Return (X, Y) of the center of cell containing provided text 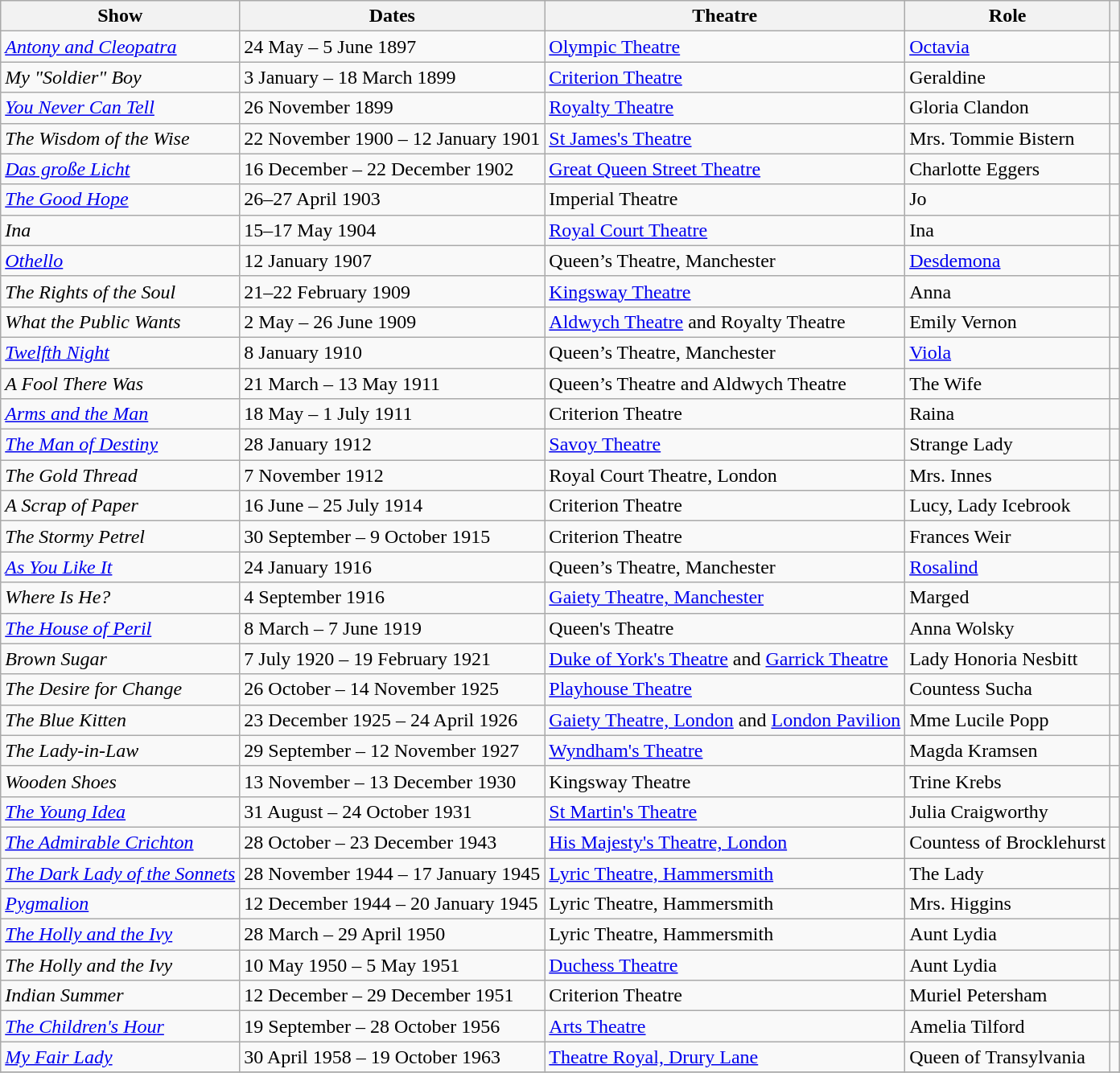
Gaiety Theatre, London and London Pavilion (725, 720)
Aldwych Theatre and Royalty Theatre (725, 322)
St Martin's Theatre (725, 812)
Royal Court Theatre, London (725, 475)
Imperial Theatre (725, 199)
4 September 1916 (393, 598)
Mrs. Higgins (1007, 904)
Strange Lady (1007, 445)
12 January 1907 (393, 261)
Countess Sucha (1007, 689)
28 October – 23 December 1943 (393, 842)
8 March – 7 June 1919 (393, 628)
Anna (1007, 291)
My "Soldier" Boy (121, 77)
Rosalind (1007, 567)
Dates (393, 16)
2 May – 26 June 1909 (393, 322)
Trine Krebs (1007, 781)
Frances Weir (1007, 536)
Antony and Cleopatra (121, 47)
The Man of Destiny (121, 445)
10 May 1950 – 5 May 1951 (393, 965)
A Scrap of Paper (121, 506)
26 November 1899 (393, 108)
7 November 1912 (393, 475)
7 July 1920 – 19 February 1921 (393, 659)
The Rights of the Soul (121, 291)
22 November 1900 – 12 January 1901 (393, 138)
Raina (1007, 414)
Olympic Theatre (725, 47)
St James's Theatre (725, 138)
Arts Theatre (725, 1026)
29 September – 12 November 1927 (393, 750)
Marged (1007, 598)
Emily Vernon (1007, 322)
Viola (1007, 352)
Indian Summer (121, 996)
Theatre (725, 16)
Wooden Shoes (121, 781)
Playhouse Theatre (725, 689)
24 May – 5 June 1897 (393, 47)
Pygmalion (121, 904)
12 December 1944 – 20 January 1945 (393, 904)
Royalty Theatre (725, 108)
Great Queen Street Theatre (725, 169)
Theatre Royal, Drury Lane (725, 1057)
16 December – 22 December 1902 (393, 169)
Magda Kramsen (1007, 750)
13 November – 13 December 1930 (393, 781)
Desdemona (1007, 261)
What the Public Wants (121, 322)
15–17 May 1904 (393, 230)
Mme Lucile Popp (1007, 720)
Countess of Brocklehurst (1007, 842)
His Majesty's Theatre, London (725, 842)
The Stormy Petrel (121, 536)
8 January 1910 (393, 352)
28 November 1944 – 17 January 1945 (393, 873)
28 March – 29 April 1950 (393, 935)
A Fool There Was (121, 384)
As You Like It (121, 567)
Charlotte Eggers (1007, 169)
The Young Idea (121, 812)
Julia Craigworthy (1007, 812)
21 March – 13 May 1911 (393, 384)
18 May – 1 July 1911 (393, 414)
Duke of York's Theatre and Garrick Theatre (725, 659)
24 January 1916 (393, 567)
26–27 April 1903 (393, 199)
Queen of Transylvania (1007, 1057)
Muriel Petersham (1007, 996)
23 December 1925 – 24 April 1926 (393, 720)
Amelia Tilford (1007, 1026)
Queen's Theatre (725, 628)
Octavia (1007, 47)
3 January – 18 March 1899 (393, 77)
Mrs. Innes (1007, 475)
The Admirable Crichton (121, 842)
Savoy Theatre (725, 445)
31 August – 24 October 1931 (393, 812)
My Fair Lady (121, 1057)
Lady Honoria Nesbitt (1007, 659)
The Lady-in-Law (121, 750)
Queen’s Theatre and Aldwych Theatre (725, 384)
The Blue Kitten (121, 720)
The Wife (1007, 384)
12 December – 29 December 1951 (393, 996)
Where Is He? (121, 598)
Das große Licht (121, 169)
Arms and the Man (121, 414)
The Lady (1007, 873)
Anna Wolsky (1007, 628)
Royal Court Theatre (725, 230)
28 January 1912 (393, 445)
The Dark Lady of the Sonnets (121, 873)
Jo (1007, 199)
Wyndham's Theatre (725, 750)
The House of Peril (121, 628)
You Never Can Tell (121, 108)
Gaiety Theatre, Manchester (725, 598)
30 September – 9 October 1915 (393, 536)
Geraldine (1007, 77)
Duchess Theatre (725, 965)
Mrs. Tommie Bistern (1007, 138)
Lucy, Lady Icebrook (1007, 506)
Role (1007, 16)
Gloria Clandon (1007, 108)
21–22 February 1909 (393, 291)
Show (121, 16)
The Children's Hour (121, 1026)
The Wisdom of the Wise (121, 138)
30 April 1958 – 19 October 1963 (393, 1057)
26 October – 14 November 1925 (393, 689)
The Gold Thread (121, 475)
The Good Hope (121, 199)
Brown Sugar (121, 659)
16 June – 25 July 1914 (393, 506)
Othello (121, 261)
The Desire for Change (121, 689)
Twelfth Night (121, 352)
19 September – 28 October 1956 (393, 1026)
